Search for the cell housing the specified text and yield its [X, Y] center coordinate. 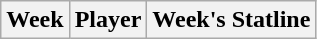
Week's Statline [232, 20]
Week [35, 20]
Player [108, 20]
